Extract the (x, y) coordinate from the center of the cell holding the provided text.  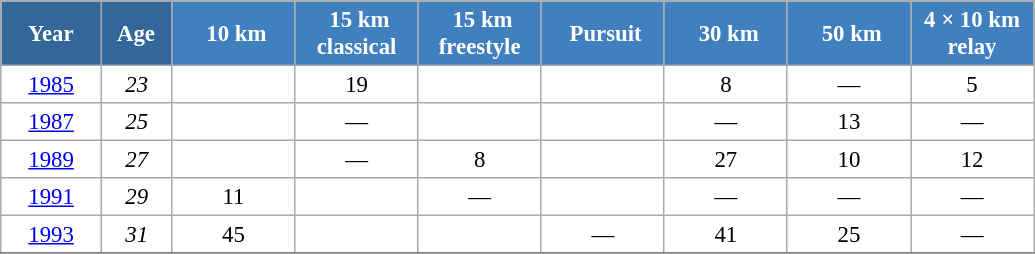
19 (356, 85)
1993 (52, 235)
1987 (52, 122)
1985 (52, 85)
31 (136, 235)
50 km (848, 34)
Pursuit (602, 34)
11 (234, 197)
30 km (726, 34)
23 (136, 85)
12 (972, 160)
10 km (234, 34)
13 (848, 122)
5 (972, 85)
10 (848, 160)
1991 (52, 197)
45 (234, 235)
15 km classical (356, 34)
4 × 10 km relay (972, 34)
41 (726, 235)
29 (136, 197)
1989 (52, 160)
Year (52, 34)
15 km freestyle (480, 34)
Age (136, 34)
